Detect which cell encompasses the target text, then output its [x, y] center coordinate. 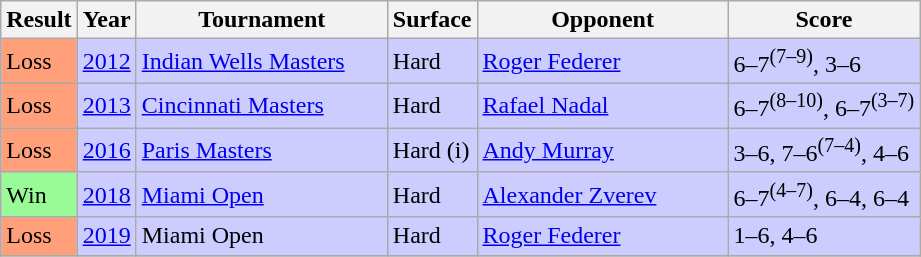
Win [39, 194]
2018 [106, 194]
2012 [106, 62]
Tournament [262, 20]
1–6, 4–6 [824, 236]
6–7(7–9), 3–6 [824, 62]
Paris Masters [262, 150]
Alexander Zverev [602, 194]
Year [106, 20]
Surface [432, 20]
6–7(8–10), 6–7(3–7) [824, 106]
Andy Murray [602, 150]
6–7(4–7), 6–4, 6–4 [824, 194]
Indian Wells Masters [262, 62]
3–6, 7–6(7–4), 4–6 [824, 150]
Hard (i) [432, 150]
Opponent [602, 20]
2016 [106, 150]
Score [824, 20]
2019 [106, 236]
Result [39, 20]
2013 [106, 106]
Cincinnati Masters [262, 106]
Rafael Nadal [602, 106]
